From the cell containing the given text, extract its center point as [X, Y] coordinate. 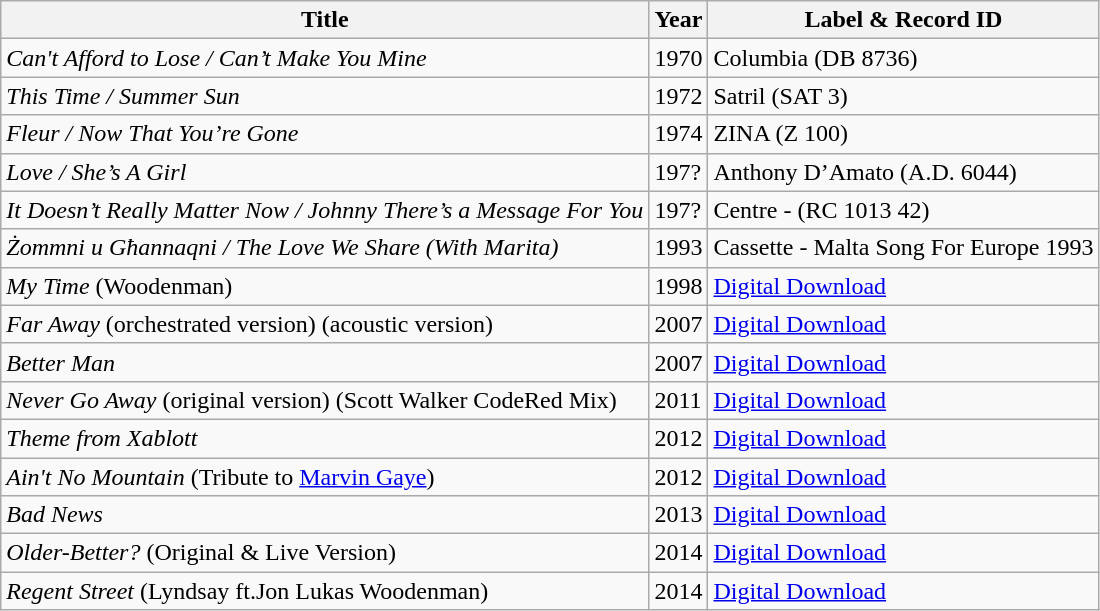
Title [325, 20]
Label & Record ID [904, 20]
2013 [678, 515]
Anthony D’Amato (A.D. 6044) [904, 172]
Can't Afford to Lose / Can’t Make You Mine [325, 58]
My Time (Woodenman) [325, 286]
1972 [678, 96]
Love / She’s A Girl [325, 172]
1993 [678, 248]
Satril (SAT 3) [904, 96]
Bad News [325, 515]
2011 [678, 400]
Regent Street (Lyndsay ft.Jon Lukas Woodenman) [325, 591]
This Time / Summer Sun [325, 96]
1970 [678, 58]
Centre - (RC 1013 42) [904, 210]
Żommni u Għannaqni / The Love We Share (With Marita) [325, 248]
Fleur / Now That You’re Gone [325, 134]
Theme from Xablott [325, 438]
Better Man [325, 362]
It Doesn’t Really Matter Now / Johnny There’s a Message For You [325, 210]
ZINA (Z 100) [904, 134]
Cassette - Malta Song For Europe 1993 [904, 248]
Columbia (DB 8736) [904, 58]
Far Away (orchestrated version) (acoustic version) [325, 324]
1974 [678, 134]
Never Go Away (original version) (Scott Walker CodeRed Mix) [325, 400]
Ain't No Mountain (Tribute to Marvin Gaye) [325, 477]
1998 [678, 286]
Year [678, 20]
Older-Better? (Original & Live Version) [325, 553]
